Pinpoint the cell where the given text exists, returning its (x, y) midpoint coordinate. 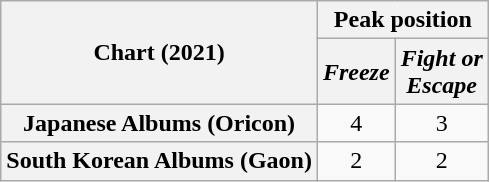
3 (442, 123)
Freeze (356, 72)
Japanese Albums (Oricon) (160, 123)
Peak position (402, 20)
4 (356, 123)
Chart (2021) (160, 52)
Fight orEscape (442, 72)
South Korean Albums (Gaon) (160, 161)
